Detect which cell encompasses the target text, then output its (X, Y) center coordinate. 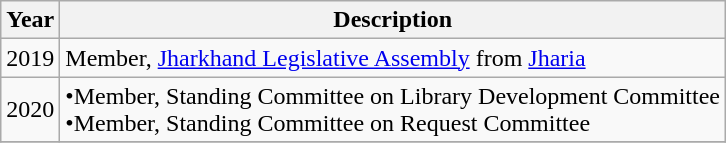
Member, Jharkhand Legislative Assembly from Jharia (393, 58)
2020 (30, 110)
Description (393, 20)
Year (30, 20)
2019 (30, 58)
•Member, Standing Committee on Library Development Committee•Member, Standing Committee on Request Committee (393, 110)
